Output the (x, y) coordinate of the center of the cell containing the given text.  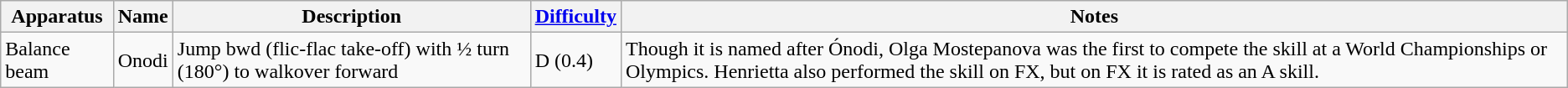
Balance beam (57, 60)
Name (142, 17)
Notes (1094, 17)
Description (352, 17)
Difficulty (575, 17)
D (0.4) (575, 60)
Onodi (142, 60)
Jump bwd (flic-flac take-off) with ½ turn (180°) to walkover forward (352, 60)
Apparatus (57, 17)
